For the text-containing cell, return its midpoint in (x, y) coordinate format. 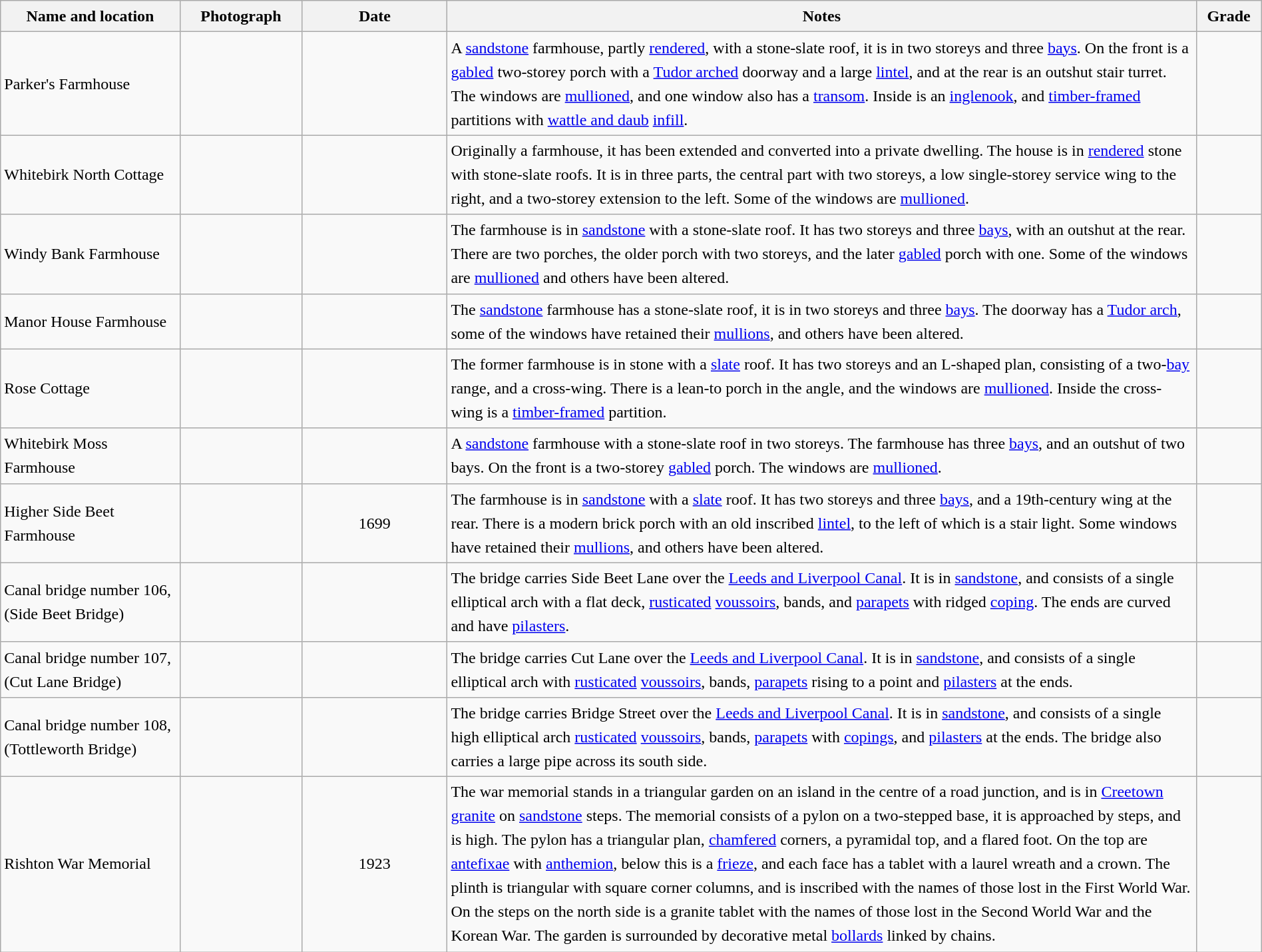
1923 (375, 864)
Photograph (241, 16)
Canal bridge number 107,(Cut Lane Bridge) (91, 670)
Manor House Farmhouse (91, 321)
Grade (1229, 16)
Canal bridge number 106,(Side Beet Bridge) (91, 602)
Windy Bank Farmhouse (91, 254)
Name and location (91, 16)
1699 (375, 523)
Rose Cottage (91, 389)
Canal bridge number 108,(Tottleworth Bridge) (91, 736)
Date (375, 16)
Whitebirk North Cottage (91, 174)
Rishton War Memorial (91, 864)
Higher Side Beet Farmhouse (91, 523)
Notes (821, 16)
Parker's Farmhouse (91, 84)
Whitebirk Moss Farmhouse (91, 455)
